Return (x, y) of the center of cell containing provided text 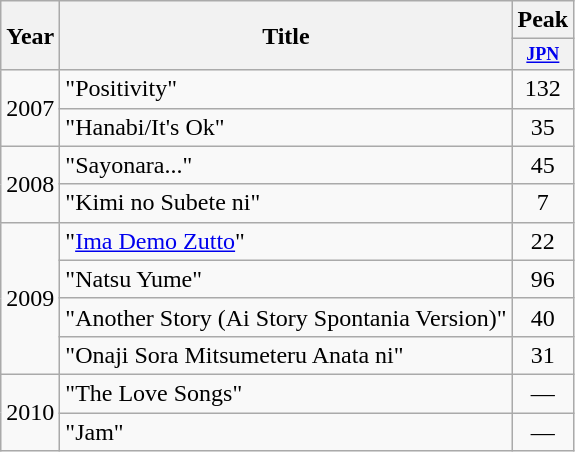
45 (543, 165)
35 (543, 127)
"Ima Demo Zutto" (286, 241)
2007 (30, 108)
40 (543, 317)
2008 (30, 184)
"The Love Songs" (286, 393)
2010 (30, 412)
"Onaji Sora Mitsumeteru Anata ni" (286, 355)
132 (543, 89)
Title (286, 36)
"Jam" (286, 432)
"Hanabi/It's Ok" (286, 127)
"Sayonara..." (286, 165)
31 (543, 355)
JPN (543, 54)
22 (543, 241)
96 (543, 279)
2009 (30, 298)
Peak (543, 20)
"Kimi no Subete ni" (286, 203)
7 (543, 203)
Year (30, 36)
"Natsu Yume" (286, 279)
"Positivity" (286, 89)
"Another Story (Ai Story Spontania Version)" (286, 317)
